Return the [x, y] coordinate for the center point of the cell that contains the specified text.  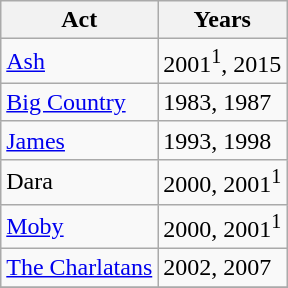
Moby [80, 226]
Years [222, 20]
Big Country [80, 102]
Dara [80, 182]
Act [80, 20]
1993, 1998 [222, 140]
Ash [80, 62]
1983, 1987 [222, 102]
The Charlatans [80, 268]
James [80, 140]
20011, 2015 [222, 62]
2002, 2007 [222, 268]
